Determine the (X, Y) coordinate at the center of the cell enclosing the given text.  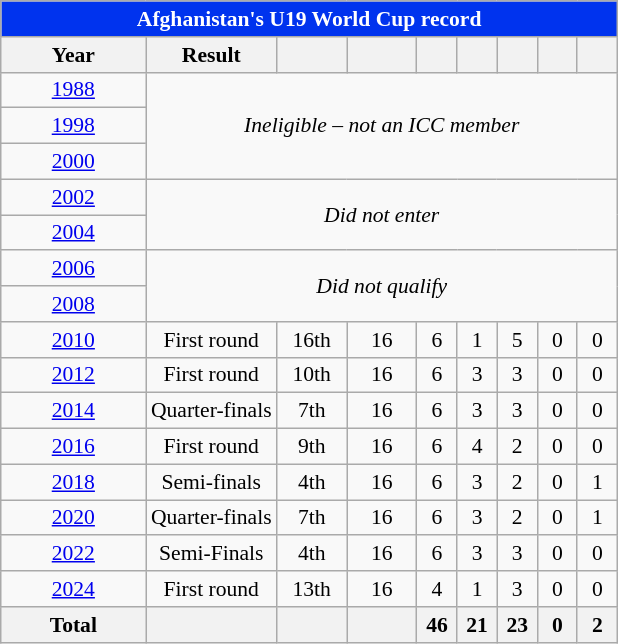
Result (212, 55)
2006 (74, 269)
13th (312, 589)
Semi-Finals (212, 554)
2000 (74, 162)
16th (312, 340)
1988 (74, 90)
2012 (74, 375)
2022 (74, 554)
10th (312, 375)
Year (74, 55)
23 (517, 625)
2008 (74, 304)
Afghanistan's U19 World Cup record (310, 19)
21 (477, 625)
2018 (74, 482)
2010 (74, 340)
46 (437, 625)
Semi-finals (212, 482)
2020 (74, 518)
2024 (74, 589)
Total (74, 625)
2014 (74, 411)
Did not enter (382, 214)
5 (517, 340)
9th (312, 447)
2002 (74, 197)
1998 (74, 126)
Did not qualify (382, 286)
Ineligible – not an ICC member (382, 126)
2016 (74, 447)
2004 (74, 233)
